Determine the [x, y] coordinate at the center of the cell enclosing the given text.  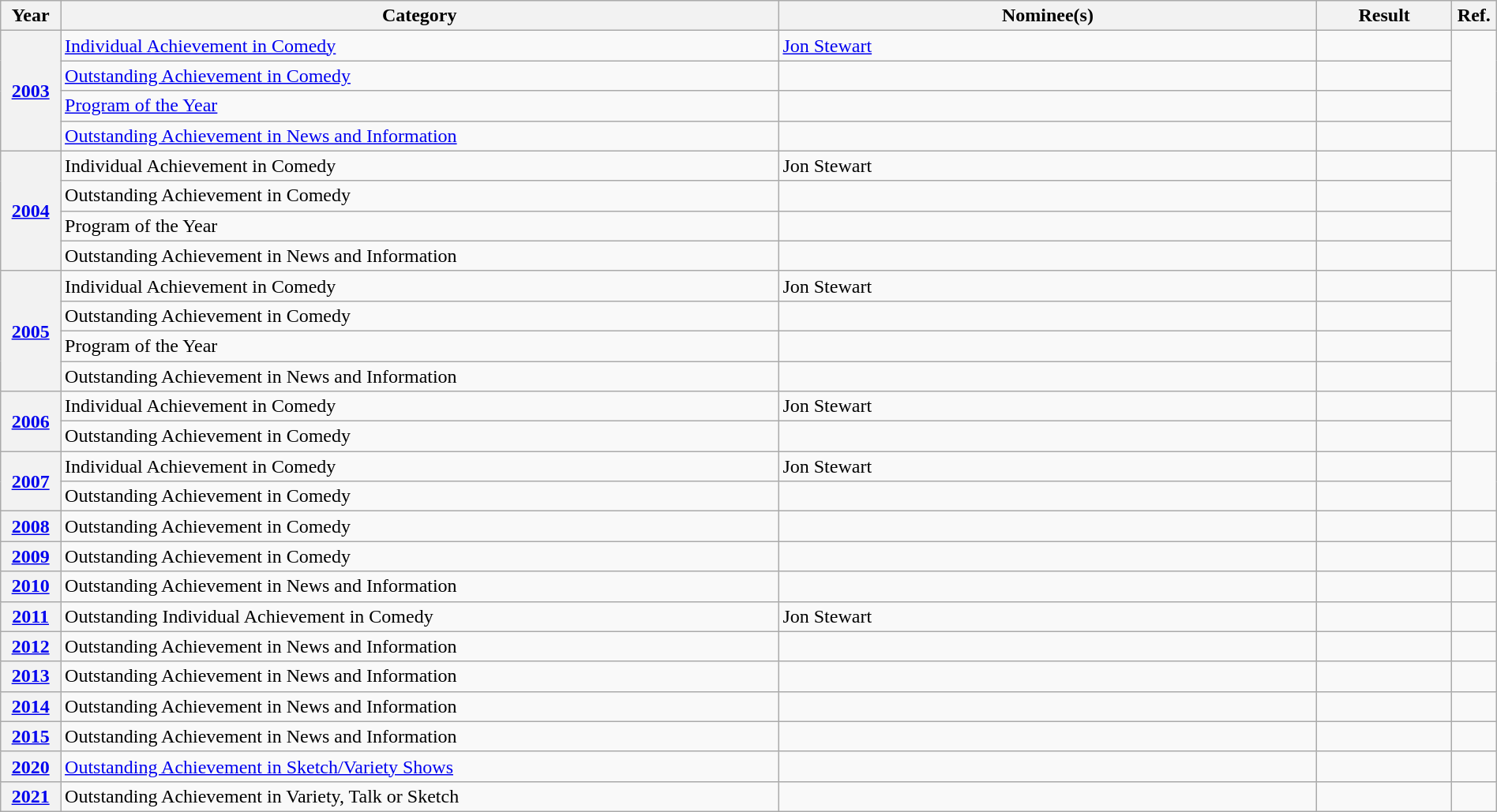
Ref. [1473, 16]
2007 [31, 481]
2020 [31, 766]
Nominee(s) [1048, 16]
2012 [31, 646]
2015 [31, 736]
Outstanding Individual Achievement in Comedy [420, 616]
Result [1384, 16]
Outstanding Achievement in Sketch/Variety Shows [420, 766]
Year [31, 16]
2021 [31, 796]
2014 [31, 706]
2013 [31, 676]
2006 [31, 421]
2004 [31, 211]
2011 [31, 616]
Outstanding Achievement in Variety, Talk or Sketch [420, 796]
2008 [31, 526]
2003 [31, 91]
2010 [31, 586]
2009 [31, 556]
Category [420, 16]
2005 [31, 331]
